From the cell containing the given text, extract its center point as (x, y) coordinate. 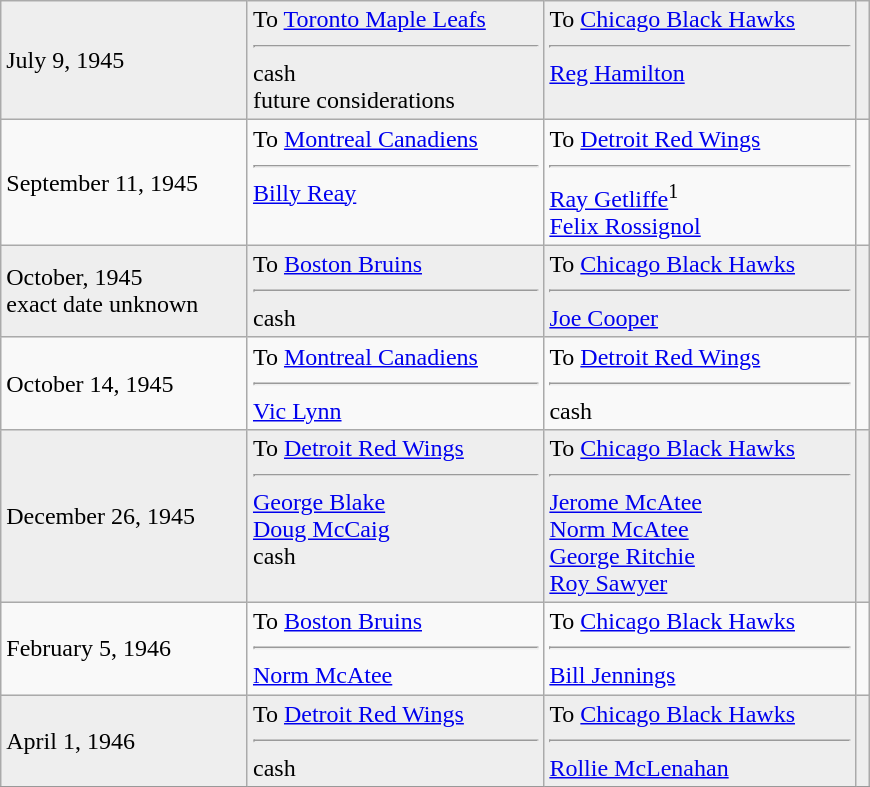
To Chicago Black HawksRollie McLenahan (700, 741)
July 9, 1945 (124, 60)
To Chicago Black HawksReg Hamilton (700, 60)
To Chicago Black HawksJerome McAteeNorm McAteeGeorge RitchieRoy Sawyer (700, 516)
To Montreal CanadiensVic Lynn (395, 383)
April 1, 1946 (124, 741)
October, 1945exact date unknown (124, 291)
To Detroit Red WingsRay Getliffe1Felix Rossignol (700, 183)
December 26, 1945 (124, 516)
To Detroit Red WingsGeorge BlakeDoug McCaigcash (395, 516)
To Chicago Black HawksBill Jennings (700, 649)
To Montreal CanadiensBilly Reay (395, 183)
To Chicago Black HawksJoe Cooper (700, 291)
To Boston Bruinscash (395, 291)
October 14, 1945 (124, 383)
February 5, 1946 (124, 649)
September 11, 1945 (124, 183)
To Toronto Maple Leafscashfuture considerations (395, 60)
To Boston BruinsNorm McAtee (395, 649)
